Scan for the cell matching the given text and deliver its [X, Y] coordinate at center. 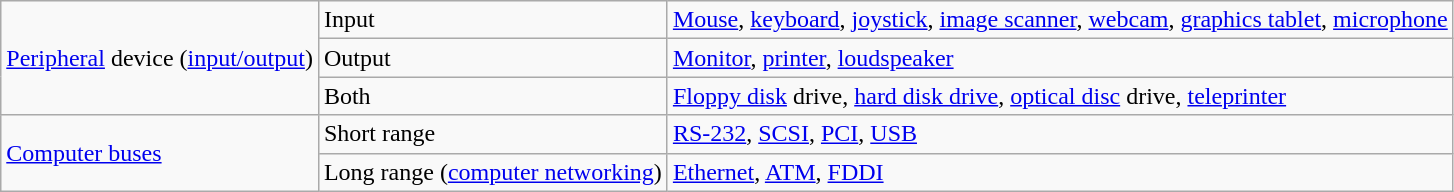
Computer buses [160, 153]
Input [492, 20]
Both [492, 96]
Ethernet, ATM, FDDI [1060, 172]
Long range (computer networking) [492, 172]
Floppy disk drive, hard disk drive, optical disc drive, teleprinter [1060, 96]
Peripheral device (input/output) [160, 58]
Output [492, 58]
Short range [492, 134]
Mouse, keyboard, joystick, image scanner, webcam, graphics tablet, microphone [1060, 20]
RS-232, SCSI, PCI, USB [1060, 134]
Monitor, printer, loudspeaker [1060, 58]
